Capture the cell that displays the provided text and extract its [X, Y] central coordinate. 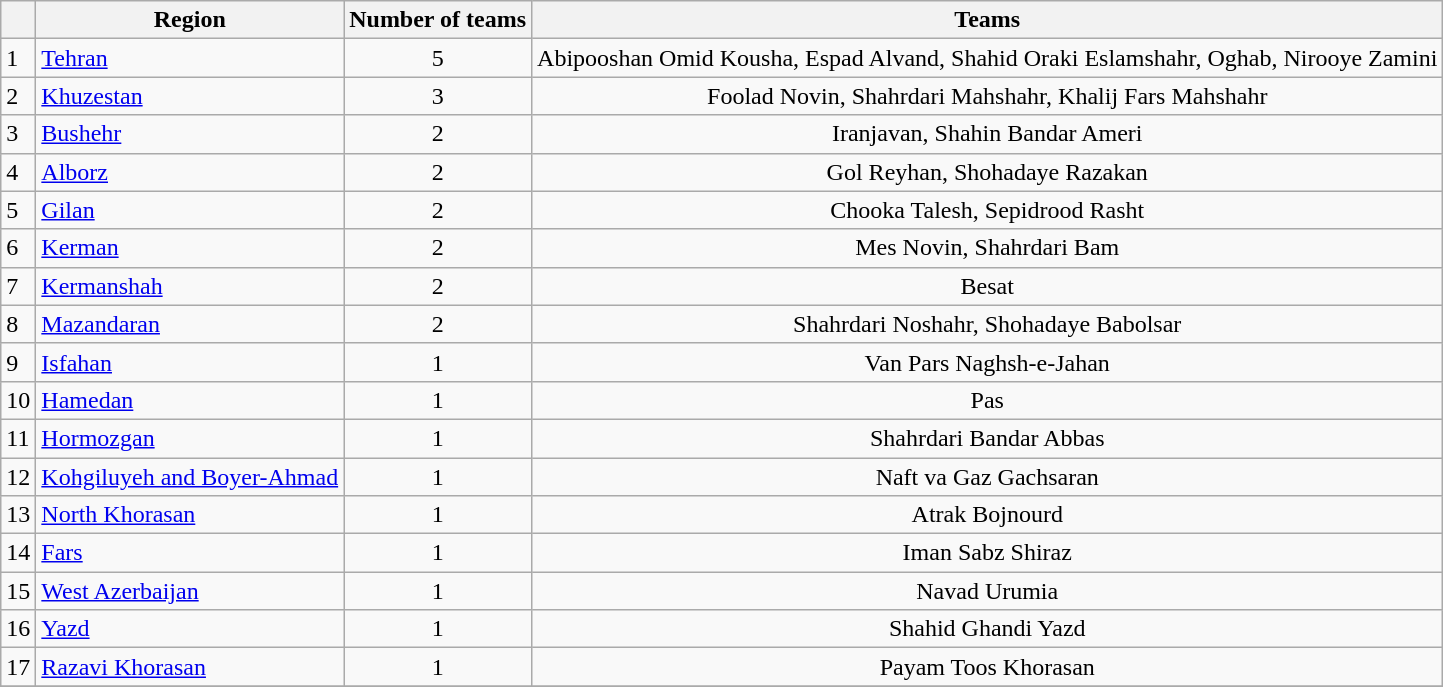
6 [18, 248]
Iranjavan, Shahin Bandar Ameri [988, 134]
Chooka Talesh, Sepidrood Rasht [988, 210]
Khuzestan [190, 96]
Yazd [190, 629]
Mes Novin, Shahrdari Bam [988, 248]
Shahrdari Noshahr, Shohadaye Babolsar [988, 324]
Tehran [190, 58]
Kermanshah [190, 286]
Teams [988, 20]
Kohgiluyeh and Boyer-Ahmad [190, 477]
Foolad Novin, Shahrdari Mahshahr, Khalij Fars Mahshahr [988, 96]
Navad Urumia [988, 591]
12 [18, 477]
Atrak Bojnourd [988, 515]
Naft va Gaz Gachsaran [988, 477]
Shahrdari Bandar Abbas [988, 438]
Alborz [190, 172]
Gol Reyhan, Shohadaye Razakan [988, 172]
Razavi Khorasan [190, 667]
Gilan [190, 210]
Iman Sabz Shiraz [988, 553]
15 [18, 591]
Pas [988, 400]
Number of teams [438, 20]
16 [18, 629]
10 [18, 400]
Bushehr [190, 134]
Van Pars Naghsh-e-Jahan [988, 362]
North Khorasan [190, 515]
Kerman [190, 248]
Hamedan [190, 400]
West Azerbaijan [190, 591]
Besat [988, 286]
11 [18, 438]
Mazandaran [190, 324]
17 [18, 667]
Region [190, 20]
Shahid Ghandi Yazd [988, 629]
8 [18, 324]
Abipooshan Omid Kousha, Espad Alvand, Shahid Oraki Eslamshahr, Oghab, Nirooye Zamini [988, 58]
13 [18, 515]
14 [18, 553]
4 [18, 172]
Fars [190, 553]
Hormozgan [190, 438]
Payam Toos Khorasan [988, 667]
7 [18, 286]
9 [18, 362]
Isfahan [190, 362]
